Output the (x, y) coordinate of the center of the cell containing the given text.  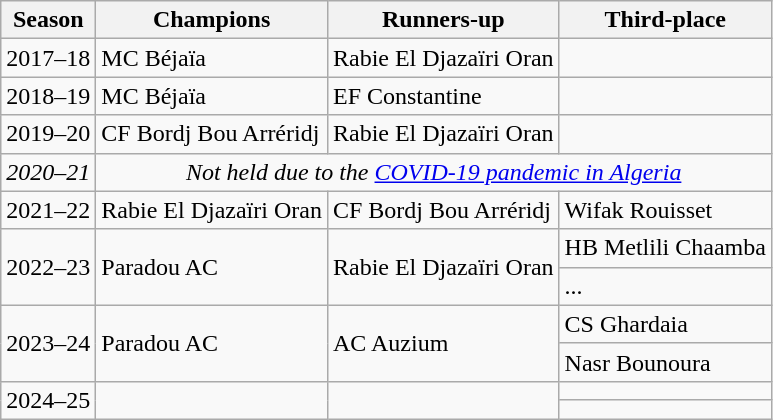
Third-place (665, 20)
Champions (212, 20)
2021–22 (48, 210)
AC Auzium (443, 343)
Runners-up (443, 20)
EF Constantine (443, 96)
Not held due to the COVID-19 pandemic in Algeria (434, 172)
Season (48, 20)
Nasr Bounoura (665, 362)
HB Metlili Chaamba (665, 248)
2020–21 (48, 172)
... (665, 286)
2019–20 (48, 134)
Wifak Rouisset (665, 210)
2024–25 (48, 400)
2023–24 (48, 343)
2022–23 (48, 267)
2017–18 (48, 58)
CS Ghardaia (665, 324)
2018–19 (48, 96)
